Scan for the cell matching the given text and deliver its [X, Y] coordinate at center. 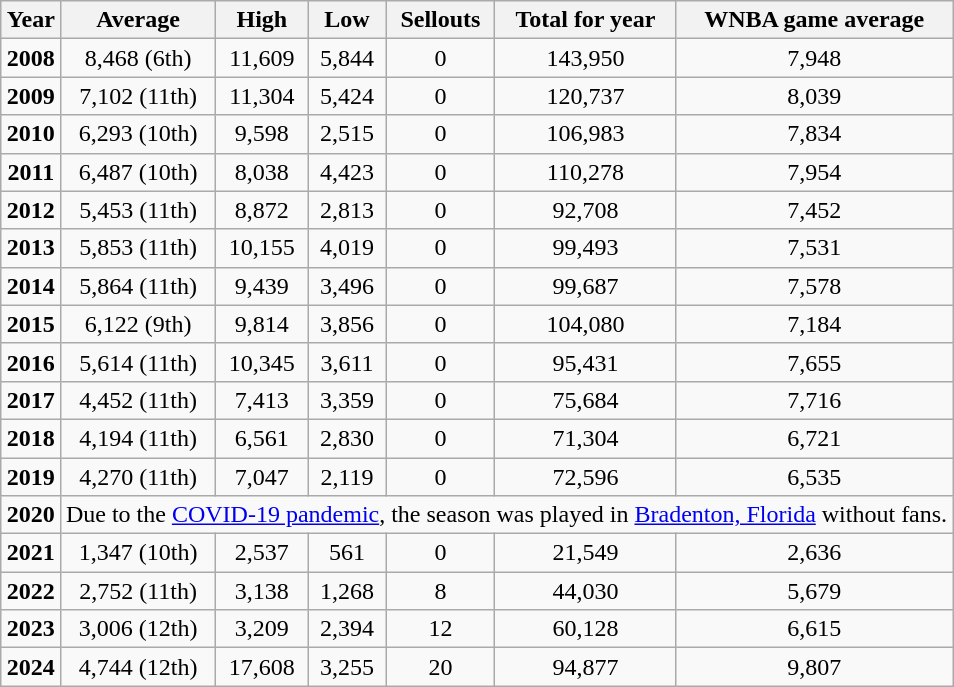
7,834 [814, 134]
Total for year [586, 20]
6,487 (10th) [138, 172]
5,614 (11th) [138, 362]
4,452 (11th) [138, 400]
WNBA game average [814, 20]
71,304 [586, 438]
8,038 [262, 172]
2020 [30, 515]
9,439 [262, 286]
8,468 (6th) [138, 58]
4,194 (11th) [138, 438]
6,122 (9th) [138, 324]
1,268 [347, 591]
2022 [30, 591]
7,954 [814, 172]
561 [347, 553]
7,716 [814, 400]
7,452 [814, 210]
75,684 [586, 400]
11,609 [262, 58]
72,596 [586, 477]
9,814 [262, 324]
120,737 [586, 96]
11,304 [262, 96]
2011 [30, 172]
6,561 [262, 438]
7,102 (11th) [138, 96]
2015 [30, 324]
7,184 [814, 324]
104,080 [586, 324]
8,039 [814, 96]
2013 [30, 248]
4,019 [347, 248]
7,578 [814, 286]
5,853 (11th) [138, 248]
6,721 [814, 438]
2,119 [347, 477]
106,983 [586, 134]
5,453 (11th) [138, 210]
Year [30, 20]
44,030 [586, 591]
2021 [30, 553]
2017 [30, 400]
Due to the COVID-19 pandemic, the season was played in Bradenton, Florida without fans. [506, 515]
1,347 (10th) [138, 553]
Low [347, 20]
20 [440, 667]
High [262, 20]
2014 [30, 286]
6,535 [814, 477]
9,807 [814, 667]
5,679 [814, 591]
7,655 [814, 362]
2018 [30, 438]
17,608 [262, 667]
8,872 [262, 210]
99,687 [586, 286]
2,636 [814, 553]
6,615 [814, 629]
94,877 [586, 667]
99,493 [586, 248]
5,844 [347, 58]
110,278 [586, 172]
2008 [30, 58]
8 [440, 591]
60,128 [586, 629]
3,006 (12th) [138, 629]
21,549 [586, 553]
7,413 [262, 400]
2,537 [262, 553]
3,496 [347, 286]
4,270 (11th) [138, 477]
2010 [30, 134]
10,155 [262, 248]
7,047 [262, 477]
95,431 [586, 362]
7,531 [814, 248]
3,611 [347, 362]
Average [138, 20]
5,424 [347, 96]
3,255 [347, 667]
143,950 [586, 58]
6,293 (10th) [138, 134]
2024 [30, 667]
Sellouts [440, 20]
5,864 (11th) [138, 286]
2,515 [347, 134]
2012 [30, 210]
3,359 [347, 400]
2,813 [347, 210]
2,830 [347, 438]
12 [440, 629]
3,138 [262, 591]
4,744 (12th) [138, 667]
3,856 [347, 324]
4,423 [347, 172]
92,708 [586, 210]
7,948 [814, 58]
2019 [30, 477]
2,752 (11th) [138, 591]
2009 [30, 96]
3,209 [262, 629]
10,345 [262, 362]
2,394 [347, 629]
9,598 [262, 134]
2023 [30, 629]
2016 [30, 362]
